Identify which cell holds the provided text, then report its (x, y) central coordinate. 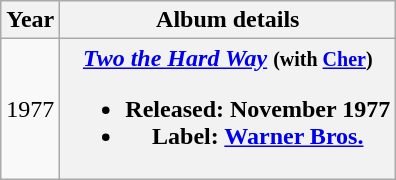
Album details (228, 20)
Year (30, 20)
1977 (30, 109)
Two the Hard Way (with Cher)Released: November 1977Label: Warner Bros. (228, 109)
